Search for the cell housing the specified text and yield its [X, Y] center coordinate. 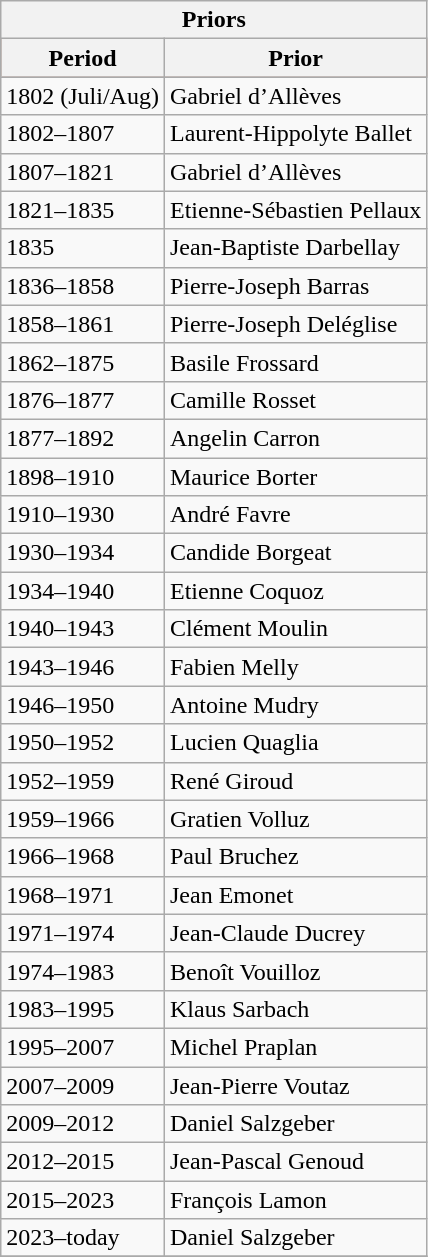
1940–1943 [83, 629]
2023–today [83, 1238]
1934–1940 [83, 591]
Candide Borgeat [295, 553]
1952–1959 [83, 781]
1974–1983 [83, 971]
François Lamon [295, 1200]
Etienne-Sébastien Pellaux [295, 210]
1807–1821 [83, 172]
Clément Moulin [295, 629]
1898–1910 [83, 477]
André Favre [295, 515]
Priors [214, 20]
1858–1861 [83, 324]
Michel Praplan [295, 1047]
Fabien Melly [295, 667]
1971–1974 [83, 933]
1930–1934 [83, 553]
Etienne Coquoz [295, 591]
1910–1930 [83, 515]
1966–1968 [83, 857]
1835 [83, 248]
1802–1807 [83, 134]
1946–1950 [83, 705]
1876–1877 [83, 400]
1877–1892 [83, 438]
Prior [295, 58]
Lucien Quaglia [295, 743]
Klaus Sarbach [295, 1009]
Jean-Pascal Genoud [295, 1162]
Benoît Vouilloz [295, 971]
1862–1875 [83, 362]
Paul Bruchez [295, 857]
Pierre-Joseph Deléglise [295, 324]
Antoine Mudry [295, 705]
Basile Frossard [295, 362]
René Giroud [295, 781]
1821–1835 [83, 210]
Jean-Claude Ducrey [295, 933]
Jean-Baptiste Darbellay [295, 248]
Laurent-Hippolyte Ballet [295, 134]
Camille Rosset [295, 400]
2007–2009 [83, 1085]
Jean-Pierre Voutaz [295, 1085]
Maurice Borter [295, 477]
1983–1995 [83, 1009]
Gratien Volluz [295, 819]
Jean Emonet [295, 895]
1943–1946 [83, 667]
2015–2023 [83, 1200]
2009–2012 [83, 1124]
1836–1858 [83, 286]
1959–1966 [83, 819]
2012–2015 [83, 1162]
Pierre-Joseph Barras [295, 286]
1950–1952 [83, 743]
1968–1971 [83, 895]
Period [83, 58]
1995–2007 [83, 1047]
Angelin Carron [295, 438]
1802 (Juli/Aug) [83, 96]
